Return the (x, y) coordinate for the center point of the cell that contains the specified text.  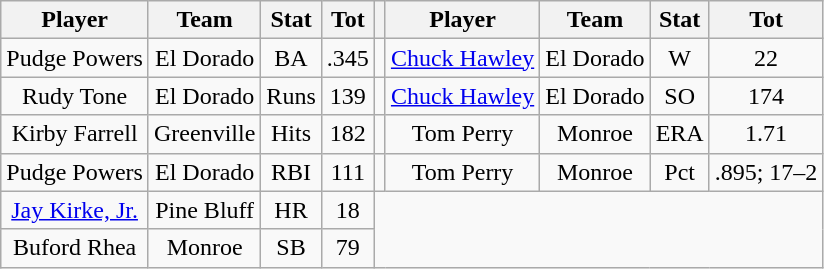
Buford Rhea (75, 248)
.895; 17–2 (766, 172)
.345 (348, 58)
SB (291, 248)
SO (680, 96)
79 (348, 248)
HR (291, 210)
Greenville (204, 134)
1.71 (766, 134)
Pine Bluff (204, 210)
ERA (680, 134)
139 (348, 96)
BA (291, 58)
Kirby Farrell (75, 134)
111 (348, 172)
Runs (291, 96)
22 (766, 58)
174 (766, 96)
RBI (291, 172)
Rudy Tone (75, 96)
18 (348, 210)
Pct (680, 172)
Hits (291, 134)
Jay Kirke, Jr. (75, 210)
182 (348, 134)
W (680, 58)
